Capture the cell that displays the provided text and extract its [x, y] central coordinate. 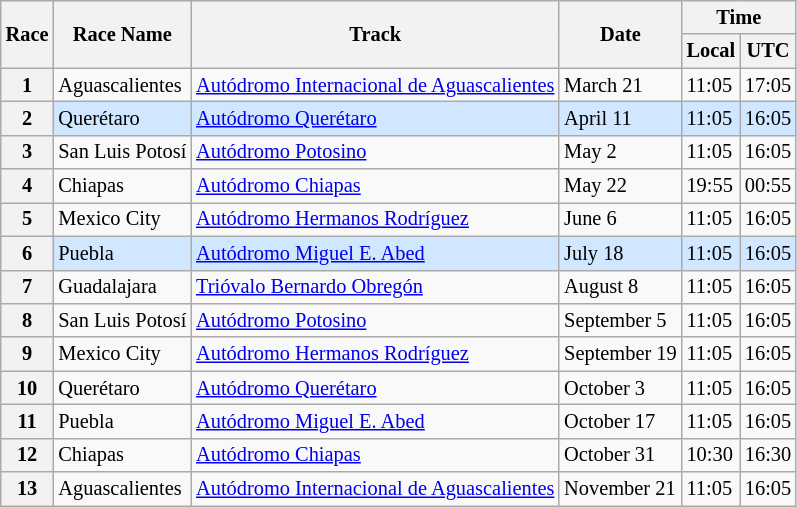
Race [28, 34]
September 5 [620, 320]
1 [28, 85]
Local [711, 51]
Date [620, 34]
October 3 [620, 388]
Time [739, 17]
2 [28, 118]
13 [28, 489]
19:55 [711, 186]
September 19 [620, 354]
Race Name [122, 34]
May 22 [620, 186]
9 [28, 354]
7 [28, 287]
3 [28, 152]
Trióvalo Bernardo Obregón [375, 287]
November 21 [620, 489]
March 21 [620, 85]
5 [28, 219]
11 [28, 421]
May 2 [620, 152]
6 [28, 253]
12 [28, 455]
10 [28, 388]
4 [28, 186]
UTC [768, 51]
10:30 [711, 455]
August 8 [620, 287]
Track [375, 34]
00:55 [768, 186]
October 31 [620, 455]
June 6 [620, 219]
April 11 [620, 118]
July 18 [620, 253]
8 [28, 320]
17:05 [768, 85]
16:30 [768, 455]
October 17 [620, 421]
Guadalajara [122, 287]
